Locate the cell with the specified text and output its [X, Y] center coordinate. 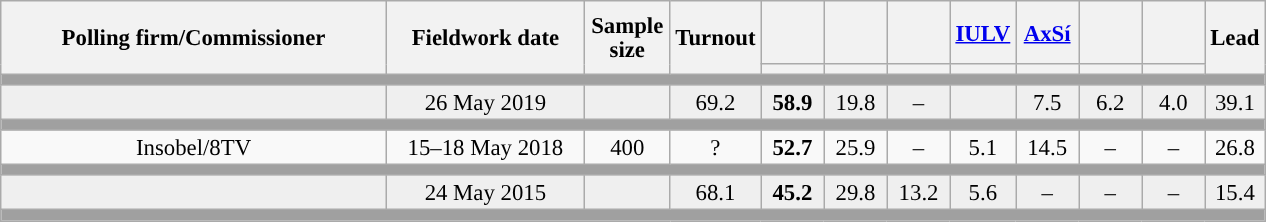
Insobel/8TV [194, 148]
7.5 [1048, 102]
5.6 [982, 194]
26.8 [1235, 148]
Sample size [627, 38]
5.1 [982, 148]
68.1 [716, 194]
Fieldwork date [485, 38]
24 May 2015 [485, 194]
13.2 [918, 194]
26 May 2019 [485, 102]
Polling firm/Commissioner [194, 38]
4.0 [1174, 102]
400 [627, 148]
29.8 [856, 194]
AxSí [1048, 32]
58.9 [792, 102]
Turnout [716, 38]
15.4 [1235, 194]
19.8 [856, 102]
? [716, 148]
IULV [982, 32]
6.2 [1110, 102]
69.2 [716, 102]
14.5 [1048, 148]
Lead [1235, 38]
45.2 [792, 194]
15–18 May 2018 [485, 148]
39.1 [1235, 102]
52.7 [792, 148]
25.9 [856, 148]
